Identify which cell holds the provided text, then report its (X, Y) central coordinate. 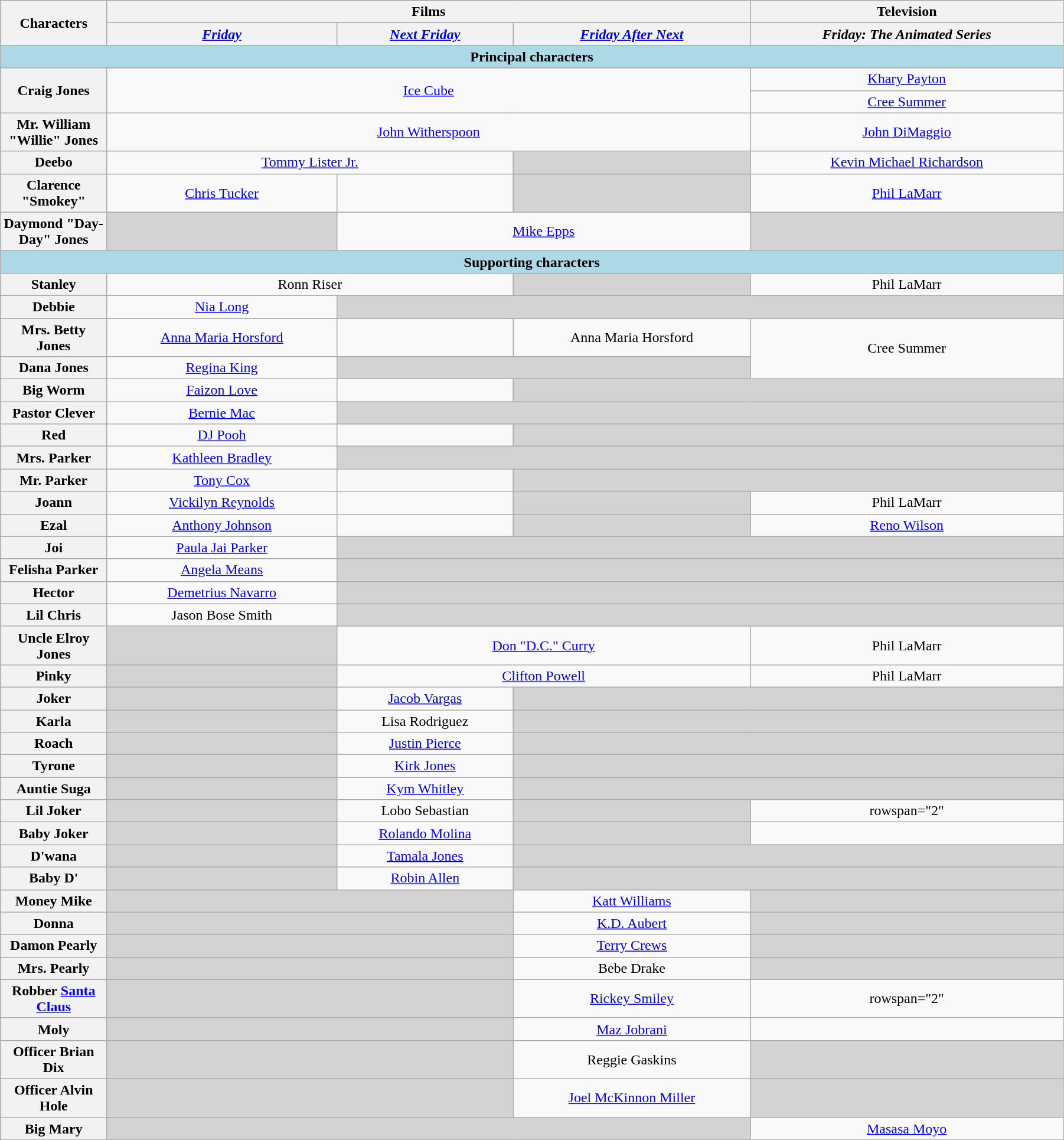
Rolando Molina (425, 833)
Red (54, 435)
Hector (54, 592)
Lisa Rodriguez (425, 721)
Craig Jones (54, 90)
Paula Jai Parker (222, 548)
Pastor Clever (54, 413)
Joi (54, 548)
Masasa Moyo (907, 1129)
Tyrone (54, 766)
Money Mike (54, 901)
Officer Alvin Hole (54, 1097)
John Witherspoon (429, 132)
Karla (54, 721)
Lobo Sebastian (425, 811)
K.D. Aubert (632, 923)
Next Friday (425, 34)
DJ Pooh (222, 435)
Characters (54, 23)
Dana Jones (54, 368)
Kym Whitley (425, 789)
Reggie Gaskins (632, 1060)
Kirk Jones (425, 766)
Mrs. Pearly (54, 968)
Moly (54, 1029)
Jacob Vargas (425, 698)
Stanley (54, 284)
Friday (222, 34)
Ice Cube (429, 90)
Mr. Parker (54, 480)
Uncle Elroy Jones (54, 645)
Maz Jobrani (632, 1029)
Jason Bose Smith (222, 615)
Ronn Riser (310, 284)
Deebo (54, 162)
Mrs. Betty Jones (54, 337)
Daymond "Day-Day" Jones (54, 232)
Tamala Jones (425, 856)
Bebe Drake (632, 968)
Auntie Suga (54, 789)
Baby D' (54, 878)
Demetrius Navarro (222, 592)
Baby Joker (54, 833)
Clifton Powell (544, 676)
Joel McKinnon Miller (632, 1097)
John DiMaggio (907, 132)
Films (429, 12)
Pinky (54, 676)
D'wana (54, 856)
Kathleen Bradley (222, 458)
Television (907, 12)
Katt Williams (632, 901)
Don "D.C." Curry (544, 645)
Lil Chris (54, 615)
Ezal (54, 525)
Chris Tucker (222, 193)
Tony Cox (222, 480)
Bernie Mac (222, 413)
Khary Payton (907, 79)
Clarence "Smokey" (54, 193)
Joann (54, 503)
Faizon Love (222, 390)
Tommy Lister Jr. (310, 162)
Joker (54, 698)
Principal characters (532, 57)
Friday: The Animated Series (907, 34)
Donna (54, 923)
Mr. William "Willie" Jones (54, 132)
Vickilyn Reynolds (222, 503)
Damon Pearly (54, 946)
Lil Joker (54, 811)
Felisha Parker (54, 570)
Big Worm (54, 390)
Officer Brian Dix (54, 1060)
Supporting characters (532, 262)
Terry Crews (632, 946)
Reno Wilson (907, 525)
Regina King (222, 368)
Mike Epps (544, 232)
Debbie (54, 307)
Mrs. Parker (54, 458)
Big Mary (54, 1129)
Rickey Smiley (632, 998)
Friday After Next (632, 34)
Kevin Michael Richardson (907, 162)
Angela Means (222, 570)
Anthony Johnson (222, 525)
Justin Pierce (425, 744)
Nia Long (222, 307)
Robber Santa Claus (54, 998)
Roach (54, 744)
Robin Allen (425, 878)
